Return the (x, y) coordinate for the center point of the cell that contains the specified text.  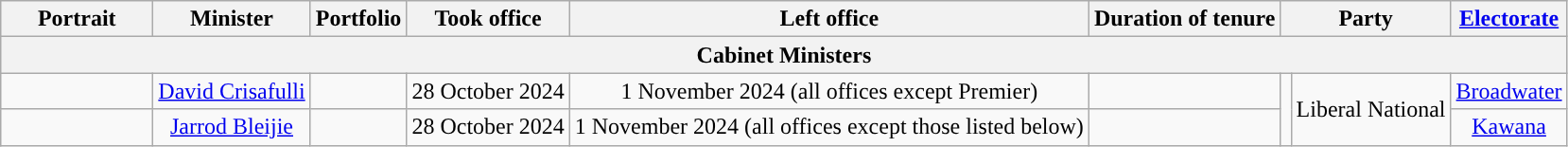
Minister (232, 19)
Party (1366, 19)
Duration of tenure (1184, 19)
Liberal National (1371, 109)
Left office (828, 19)
Broadwater (1509, 91)
Took office (488, 19)
Portfolio (358, 19)
Kawana (1509, 127)
1 November 2024 (all offices except Premier) (828, 91)
Portrait (78, 19)
David Crisafulli (232, 91)
1 November 2024 (all offices except those listed below) (828, 127)
Cabinet Ministers (784, 55)
Jarrod Bleijie (232, 127)
Electorate (1509, 19)
